Extract the (x, y) coordinate from the center of the cell holding the provided text.  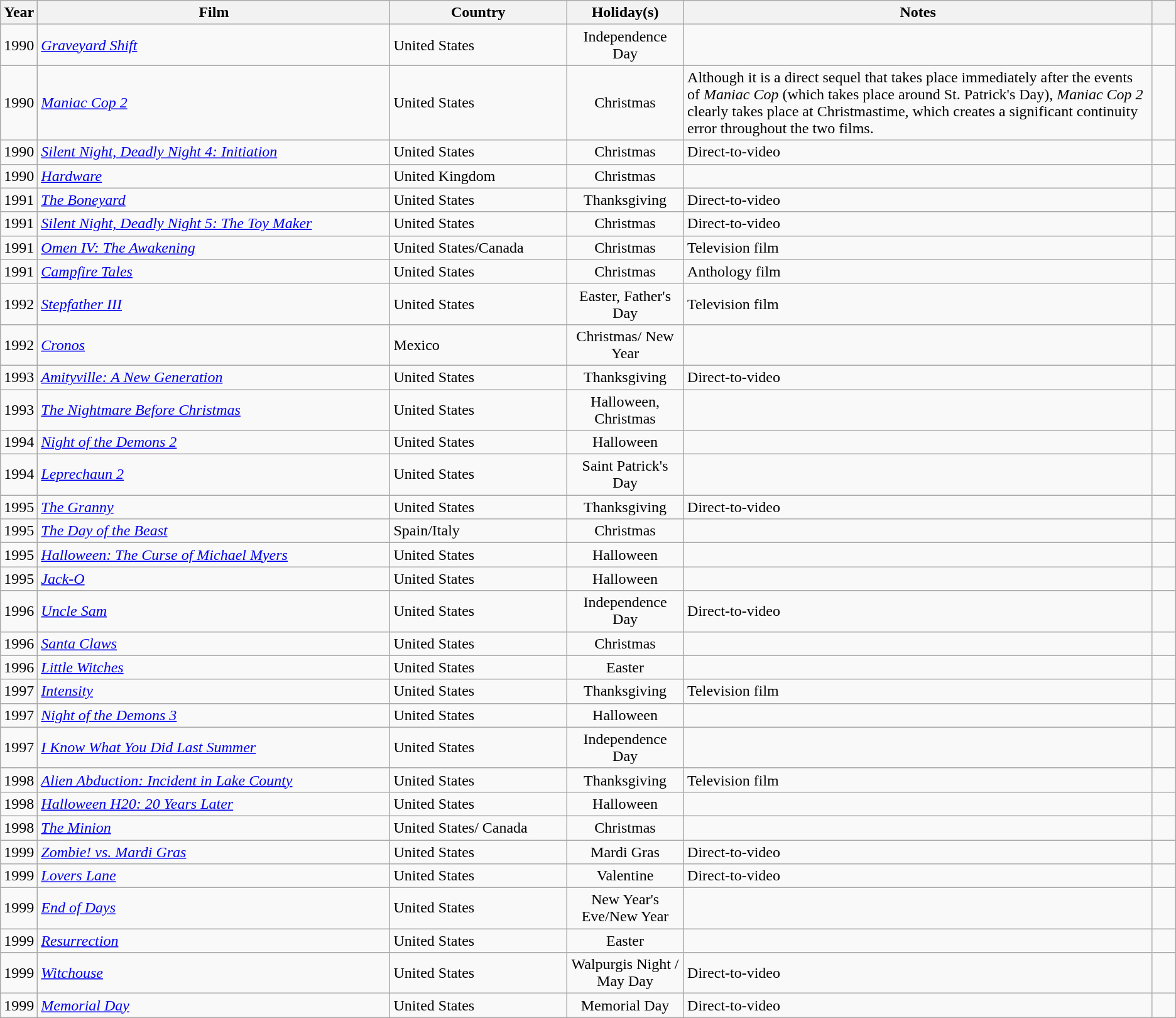
Anthology film (918, 271)
Leprechaun 2 (214, 475)
Maniac Cop 2 (214, 103)
Spain/Italy (479, 531)
United States/Canada (479, 248)
Lovers Lane (214, 876)
Resurrection (214, 941)
Silent Night, Deadly Night 4: Initiation (214, 152)
Cronos (214, 344)
Valentine (626, 876)
Omen IV: The Awakening (214, 248)
Christmas/ New Year (626, 344)
Graveyard Shift (214, 45)
Night of the Demons 3 (214, 715)
Holiday(s) (626, 13)
Saint Patrick's Day (626, 475)
Amityville: A New Generation (214, 377)
Stepfather III (214, 304)
Notes (918, 13)
I Know What You Did Last Summer (214, 748)
Mexico (479, 344)
Campfire Tales (214, 271)
Halloween, Christmas (626, 410)
Zombie! vs. Mardi Gras (214, 851)
United States/ Canada (479, 828)
Night of the Demons 2 (214, 442)
Film (214, 13)
The Minion (214, 828)
New Year's Eve/New Year (626, 909)
Walpurgis Night / May Day (626, 973)
Intensity (214, 691)
Mardi Gras (626, 851)
Halloween H20: 20 Years Later (214, 804)
The Boneyard (214, 200)
Jack-O (214, 579)
Hardware (214, 176)
Year (19, 13)
The Granny (214, 507)
Alien Abduction: Incident in Lake County (214, 780)
Little Witches (214, 667)
The Nightmare Before Christmas (214, 410)
End of Days (214, 909)
Witchouse (214, 973)
Halloween: The Curse of Michael Myers (214, 555)
The Day of the Beast (214, 531)
Silent Night, Deadly Night 5: The Toy Maker (214, 224)
Uncle Sam (214, 611)
United Kingdom (479, 176)
Santa Claws (214, 643)
Country (479, 13)
Easter, Father's Day (626, 304)
